Return the (X, Y) coordinate for the center point of the cell that contains the specified text.  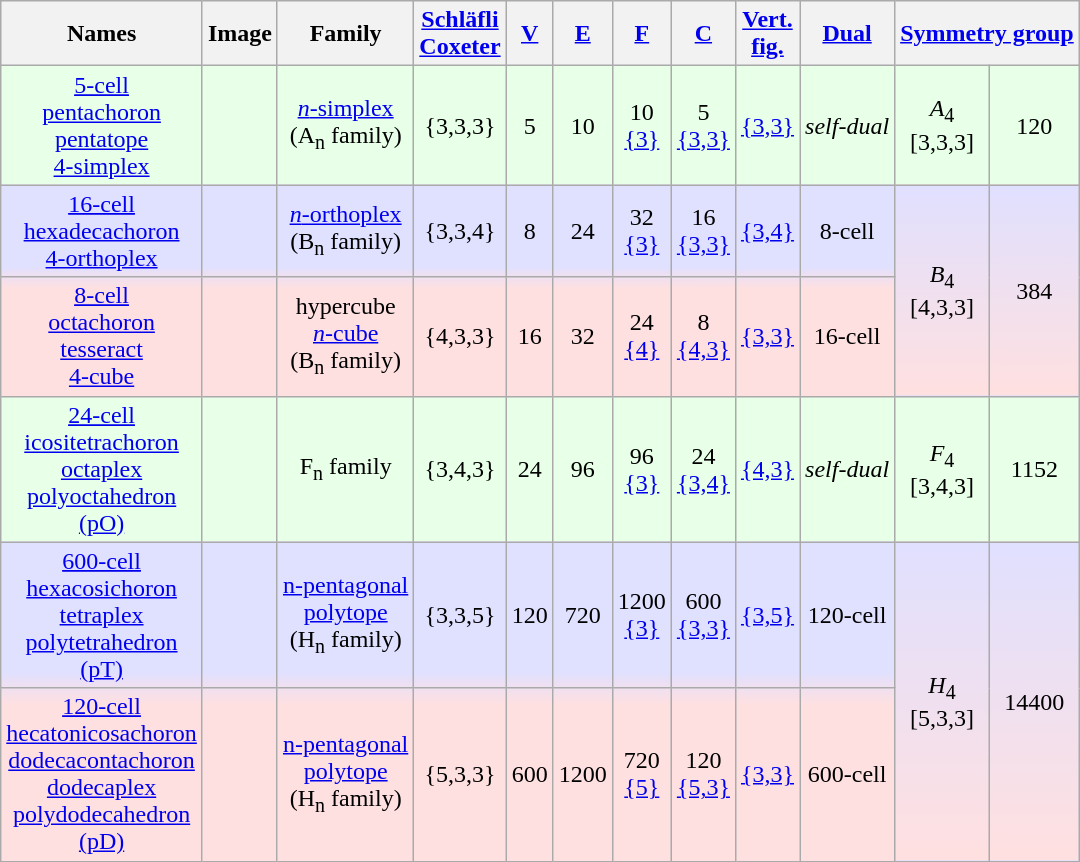
96 (582, 469)
32{3} (642, 231)
SchläfliCoxeter (460, 34)
32 (582, 336)
120-cellhecatonicosachorondodecacontachorondodecaplexpolydodecahedron(pD) (102, 774)
{3,4,3} (460, 469)
{3,3,5} (460, 615)
16{3,3} (703, 231)
hypercuben-cube(Bn family) (345, 336)
8{4,3} (703, 336)
5 (530, 126)
120-cell (848, 615)
{3,5} (767, 615)
1152 (1034, 469)
H4[5,3,3] (942, 702)
{4,3,3} (460, 336)
8-cell (848, 231)
720{5} (642, 774)
600-cell (848, 774)
B4[4,3,3] (942, 290)
1200{3} (642, 615)
600-cellhexacosichorontetraplexpolytetrahedron(pT) (102, 615)
{3,3,3} (460, 126)
384 (1034, 290)
24{4} (642, 336)
24{3,4} (703, 469)
16 (530, 336)
8-celloctachorontesseract4-cube (102, 336)
{5,3,3} (460, 774)
Names (102, 34)
{4,3} (767, 469)
Family (345, 34)
{3,3,4} (460, 231)
600{3,3} (703, 615)
E (582, 34)
10 (582, 126)
24-cellicositetrachoronoctaplexpolyoctahedron(pO) (102, 469)
A4[3,3,3] (942, 126)
C (703, 34)
{3,4} (767, 231)
F4[3,4,3] (942, 469)
Fn family (345, 469)
8 (530, 231)
600 (530, 774)
120{5,3} (703, 774)
F (642, 34)
5{3,3} (703, 126)
10{3} (642, 126)
16-cellhexadecachoron4-orthoplex (102, 231)
720 (582, 615)
Symmetry group (988, 34)
1200 (582, 774)
V (530, 34)
n-simplex(An family) (345, 126)
16-cell (848, 336)
Dual (848, 34)
Vert.fig. (767, 34)
96{3} (642, 469)
Image (240, 34)
5-cellpentachoronpentatope4-simplex (102, 126)
14400 (1034, 702)
n-orthoplex(Bn family) (345, 231)
